Provide the (X, Y) coordinate of the cell's center where the given text is located.  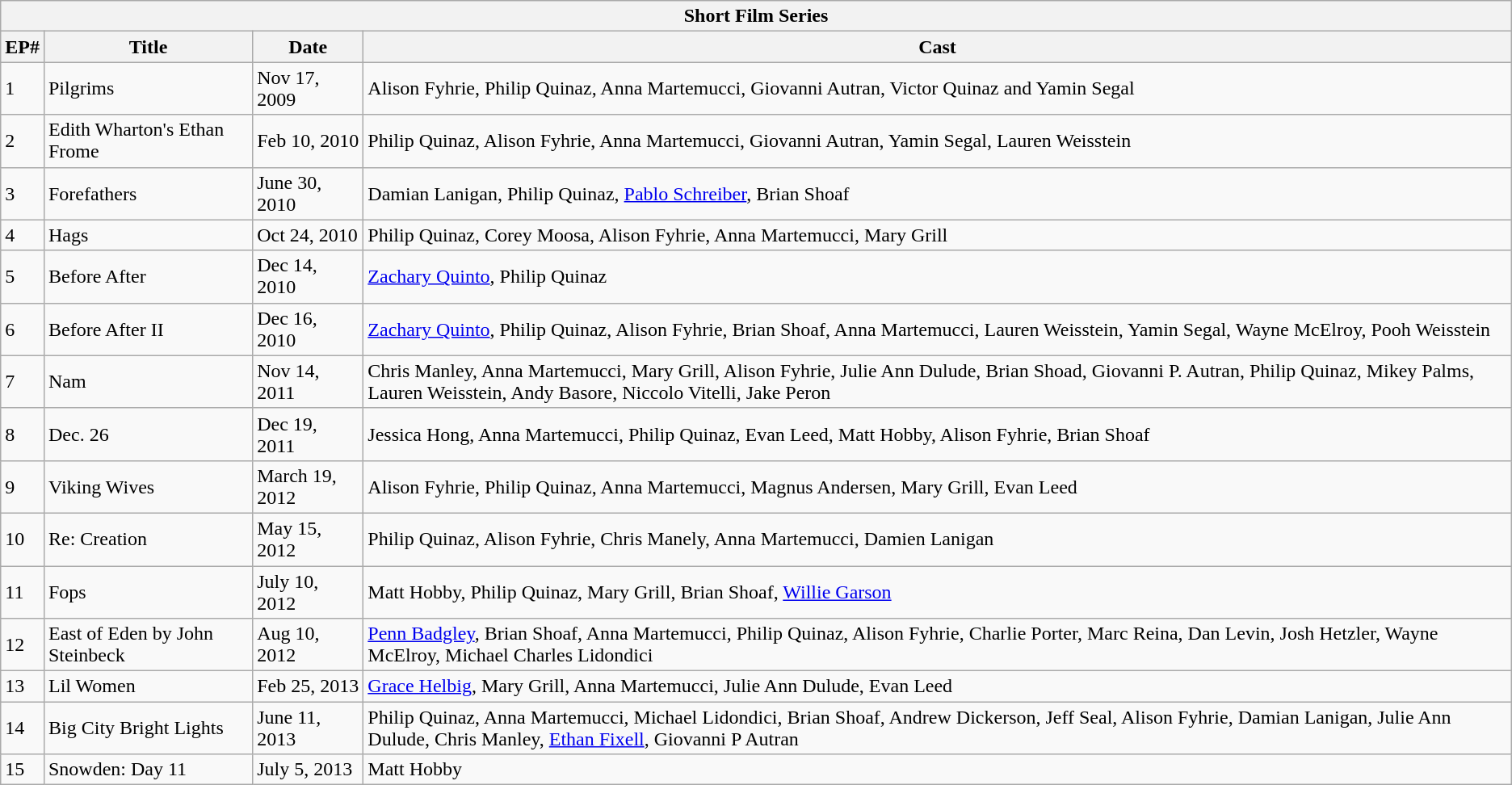
2 (23, 141)
Zachary Quinto, Philip Quinaz (937, 276)
Short Film Series (756, 16)
Feb 25, 2013 (309, 686)
EP# (23, 47)
Forefathers (148, 194)
Lil Women (148, 686)
March 19, 2012 (309, 486)
10 (23, 539)
Dec 19, 2011 (309, 434)
Feb 10, 2010 (309, 141)
Oct 24, 2010 (309, 235)
Dec 16, 2010 (309, 330)
Zachary Quinto, Philip Quinaz, Alison Fyhrie, Brian Shoaf, Anna Martemucci, Lauren Weisstein, Yamin Segal, Wayne McElroy, Pooh Weisstein (937, 330)
15 (23, 770)
Dec. 26 (148, 434)
Philip Quinaz, Corey Moosa, Alison Fyhrie, Anna Martemucci, Mary Grill (937, 235)
Alison Fyhrie, Philip Quinaz, Anna Martemucci, Magnus Andersen, Mary Grill, Evan Leed (937, 486)
Re: Creation (148, 539)
Damian Lanigan, Philip Quinaz, Pablo Schreiber, Brian Shoaf (937, 194)
11 (23, 591)
Nov 14, 2011 (309, 381)
Jessica Hong, Anna Martemucci, Philip Quinaz, Evan Leed, Matt Hobby, Alison Fyhrie, Brian Shoaf (937, 434)
Before After II (148, 330)
Philip Quinaz, Alison Fyhrie, Chris Manely, Anna Martemucci, Damien Lanigan (937, 539)
Viking Wives (148, 486)
June 30, 2010 (309, 194)
Date (309, 47)
3 (23, 194)
Matt Hobby (937, 770)
Nam (148, 381)
Philip Quinaz, Alison Fyhrie, Anna Martemucci, Giovanni Autran, Yamin Segal, Lauren Weisstein (937, 141)
Edith Wharton's Ethan Frome (148, 141)
July 5, 2013 (309, 770)
12 (23, 644)
Hags (148, 235)
Matt Hobby, Philip Quinaz, Mary Grill, Brian Shoaf, Willie Garson (937, 591)
July 10, 2012 (309, 591)
8 (23, 434)
May 15, 2012 (309, 539)
7 (23, 381)
5 (23, 276)
6 (23, 330)
Cast (937, 47)
9 (23, 486)
4 (23, 235)
Pilgrims (148, 89)
1 (23, 89)
13 (23, 686)
Fops (148, 591)
Big City Bright Lights (148, 728)
Alison Fyhrie, Philip Quinaz, Anna Martemucci, Giovanni Autran, Victor Quinaz and Yamin Segal (937, 89)
Title (148, 47)
June 11, 2013 (309, 728)
Grace Helbig, Mary Grill, Anna Martemucci, Julie Ann Dulude, Evan Leed (937, 686)
Nov 17, 2009 (309, 89)
East of Eden by John Steinbeck (148, 644)
Dec 14, 2010 (309, 276)
Snowden: Day 11 (148, 770)
Before After (148, 276)
Aug 10, 2012 (309, 644)
14 (23, 728)
